Return [X, Y] of the center of cell containing provided text 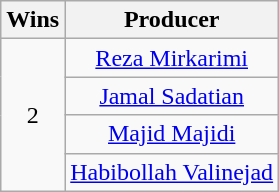
Producer [172, 20]
Reza Mirkarimi [172, 58]
2 [33, 115]
Habibollah Valinejad [172, 172]
Wins [33, 20]
Majid Majidi [172, 134]
Jamal Sadatian [172, 96]
